Extract the [X, Y] coordinate from the center of the cell holding the provided text.  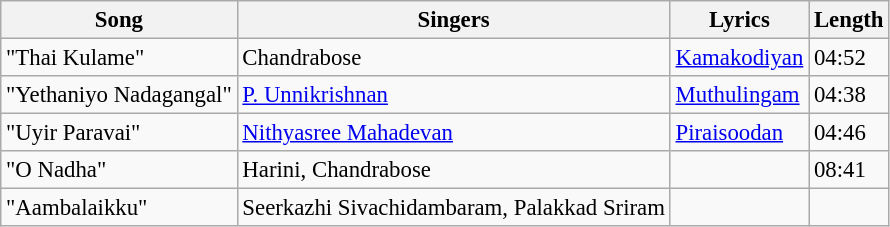
Lyrics [739, 20]
P. Unnikrishnan [454, 95]
Seerkazhi Sivachidambaram, Palakkad Sriram [454, 208]
04:38 [849, 95]
Song [119, 20]
Length [849, 20]
Chandrabose [454, 58]
08:41 [849, 170]
Nithyasree Mahadevan [454, 133]
Harini, Chandrabose [454, 170]
"Thai Kulame" [119, 58]
"O Nadha" [119, 170]
"Uyir Paravai" [119, 133]
Muthulingam [739, 95]
04:46 [849, 133]
"Yethaniyo Nadagangal" [119, 95]
Piraisoodan [739, 133]
"Aambalaikku" [119, 208]
Singers [454, 20]
Kamakodiyan [739, 58]
04:52 [849, 58]
